Identify which cell holds the provided text, then report its (X, Y) central coordinate. 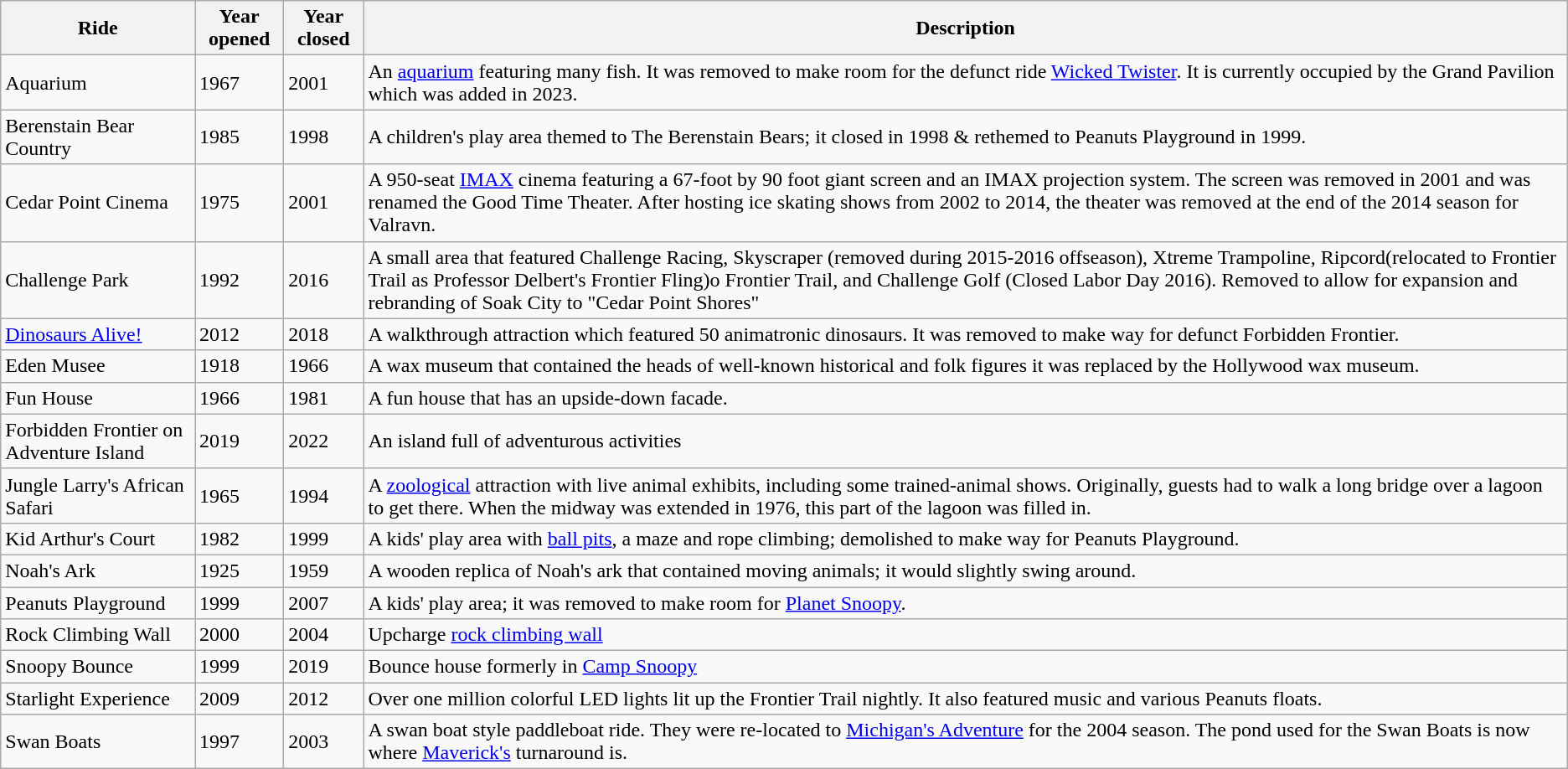
Snoopy Bounce (98, 667)
2004 (323, 635)
Year closed (323, 28)
Dinosaurs Alive! (98, 334)
Kid Arthur's Court (98, 539)
1981 (323, 398)
Year opened (240, 28)
A fun house that has an upside-down facade. (965, 398)
A kids' play area; it was removed to make room for Planet Snoopy. (965, 602)
A wax museum that contained the heads of well-known historical and folk figures it was replaced by the Hollywood wax museum. (965, 366)
Fun House (98, 398)
2022 (323, 441)
Swan Boats (98, 742)
Peanuts Playground (98, 602)
A children's play area themed to The Berenstain Bears; it closed in 1998 & rethemed to Peanuts Playground in 1999. (965, 137)
A walkthrough attraction which featured 50 animatronic dinosaurs. It was removed to make way for defunct Forbidden Frontier. (965, 334)
Starlight Experience (98, 699)
2016 (323, 280)
1997 (240, 742)
Aquarium (98, 82)
1959 (323, 570)
Ride (98, 28)
Eden Musee (98, 366)
Berenstain Bear Country (98, 137)
1992 (240, 280)
1994 (323, 496)
An island full of adventurous activities (965, 441)
2009 (240, 699)
1975 (240, 203)
1925 (240, 570)
Jungle Larry's African Safari (98, 496)
Noah's Ark (98, 570)
1967 (240, 82)
Forbidden Frontier on Adventure Island (98, 441)
Bounce house formerly in Camp Snoopy (965, 667)
1998 (323, 137)
Challenge Park (98, 280)
Description (965, 28)
Cedar Point Cinema (98, 203)
2007 (323, 602)
Over one million colorful LED lights lit up the Frontier Trail nightly. It also featured music and various Peanuts floats. (965, 699)
2018 (323, 334)
Rock Climbing Wall (98, 635)
1965 (240, 496)
A kids' play area with ball pits, a maze and rope climbing; demolished to make way for Peanuts Playground. (965, 539)
Upcharge rock climbing wall (965, 635)
1918 (240, 366)
1985 (240, 137)
A wooden replica of Noah's ark that contained moving animals; it would slightly swing around. (965, 570)
1982 (240, 539)
2000 (240, 635)
2003 (323, 742)
